Provide the (x, y) coordinate of the cell's center where the given text is located.  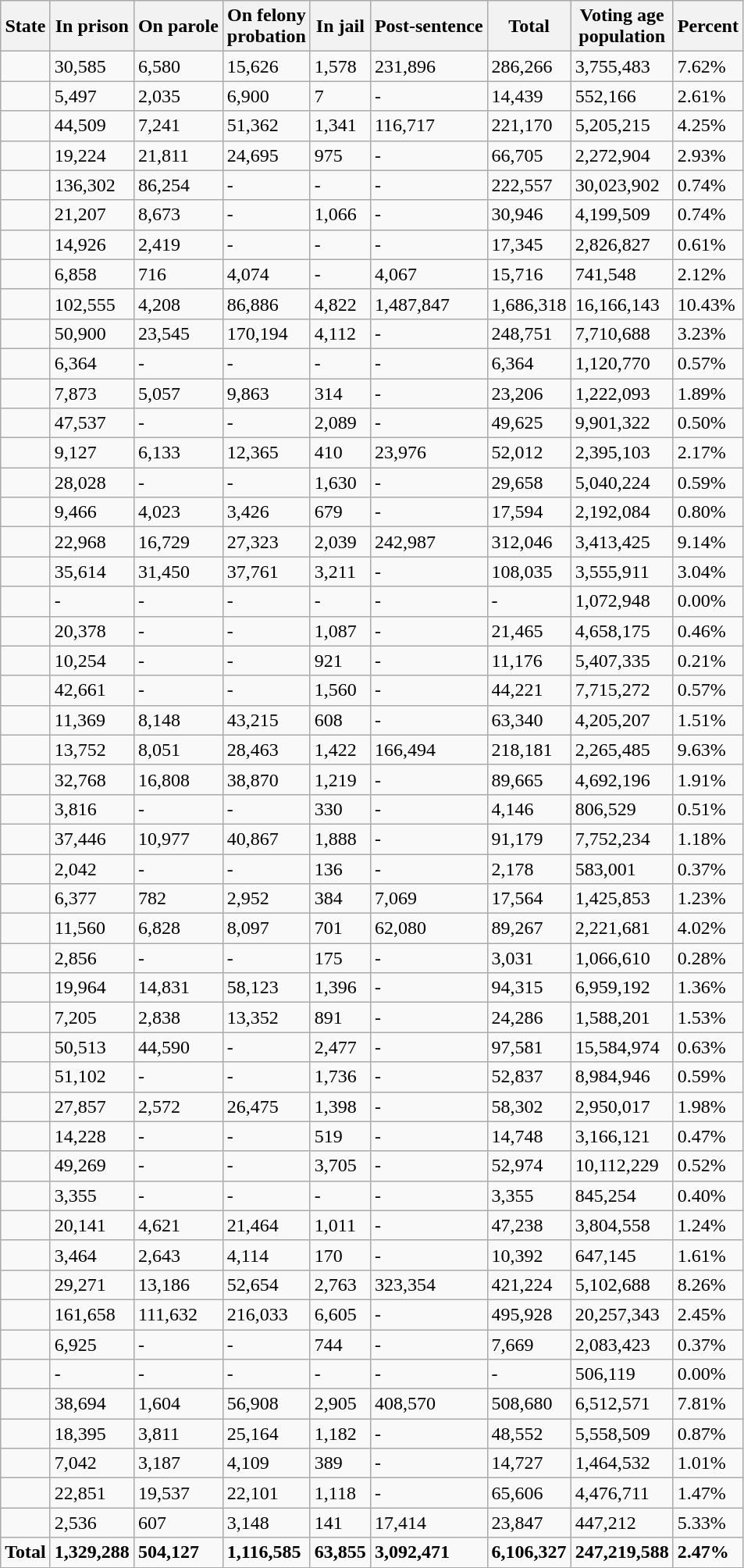
9,863 (266, 393)
35,614 (92, 572)
7,669 (529, 1344)
47,537 (92, 423)
16,729 (178, 542)
116,717 (429, 126)
23,206 (529, 393)
286,266 (529, 66)
3,413,425 (621, 542)
25,164 (266, 1434)
2,536 (92, 1523)
7,710,688 (621, 333)
4,205,207 (621, 720)
49,625 (529, 423)
7,042 (92, 1463)
136 (340, 869)
1.53% (707, 1017)
10,977 (178, 839)
47,238 (529, 1225)
4,199,509 (621, 215)
1,329,288 (92, 1552)
0.80% (707, 512)
1,398 (340, 1107)
37,446 (92, 839)
552,166 (621, 96)
11,369 (92, 720)
111,632 (178, 1314)
0.51% (707, 809)
495,928 (529, 1314)
3,816 (92, 809)
389 (340, 1463)
4,112 (340, 333)
9,466 (92, 512)
2.47% (707, 1552)
20,141 (92, 1225)
504,127 (178, 1552)
4,621 (178, 1225)
3,555,911 (621, 572)
58,302 (529, 1107)
1,118 (340, 1493)
1,116,585 (266, 1552)
9.63% (707, 750)
17,594 (529, 512)
On parole (178, 27)
31,450 (178, 572)
5,407,335 (621, 661)
1,396 (340, 988)
30,023,902 (621, 185)
21,207 (92, 215)
19,224 (92, 155)
22,851 (92, 1493)
3,187 (178, 1463)
247,219,588 (621, 1552)
921 (340, 661)
2,272,904 (621, 155)
19,964 (92, 988)
0.63% (707, 1047)
6,133 (178, 453)
1,422 (340, 750)
506,119 (621, 1374)
22,101 (266, 1493)
16,166,143 (621, 304)
136,302 (92, 185)
1,182 (340, 1434)
11,560 (92, 928)
7 (340, 96)
4,476,711 (621, 1493)
0.40% (707, 1196)
410 (340, 453)
2,477 (340, 1047)
314 (340, 393)
2,042 (92, 869)
56,908 (266, 1404)
State (26, 27)
2.93% (707, 155)
2,035 (178, 96)
1.91% (707, 779)
2,192,084 (621, 512)
6,106,327 (529, 1552)
6,377 (92, 899)
14,926 (92, 244)
3,755,483 (621, 66)
2,572 (178, 1107)
1.24% (707, 1225)
2,950,017 (621, 1107)
3,031 (529, 958)
679 (340, 512)
0.50% (707, 423)
3.23% (707, 333)
2,826,827 (621, 244)
21,465 (529, 631)
608 (340, 720)
323,354 (429, 1285)
8,051 (178, 750)
8,148 (178, 720)
5,558,509 (621, 1434)
1,120,770 (621, 363)
1,066 (340, 215)
312,046 (529, 542)
14,727 (529, 1463)
3,705 (340, 1166)
170 (340, 1255)
63,340 (529, 720)
647,145 (621, 1255)
1,341 (340, 126)
6,959,192 (621, 988)
108,035 (529, 572)
4,146 (529, 809)
231,896 (429, 66)
10,112,229 (621, 1166)
9,901,322 (621, 423)
24,695 (266, 155)
2,089 (340, 423)
519 (340, 1136)
62,080 (429, 928)
51,102 (92, 1077)
2,856 (92, 958)
7.81% (707, 1404)
4,208 (178, 304)
2,763 (340, 1285)
2.45% (707, 1314)
2,643 (178, 1255)
In prison (92, 27)
6,925 (92, 1344)
845,254 (621, 1196)
29,271 (92, 1285)
4,109 (266, 1463)
1,588,201 (621, 1017)
421,224 (529, 1285)
408,570 (429, 1404)
6,580 (178, 66)
23,976 (429, 453)
0.87% (707, 1434)
1,011 (340, 1225)
7,752,234 (621, 839)
1,425,853 (621, 899)
330 (340, 809)
19,537 (178, 1493)
0.46% (707, 631)
44,221 (529, 690)
161,658 (92, 1314)
44,590 (178, 1047)
806,529 (621, 809)
3,211 (340, 572)
218,181 (529, 750)
170,194 (266, 333)
744 (340, 1344)
7,241 (178, 126)
1.23% (707, 899)
52,837 (529, 1077)
37,761 (266, 572)
891 (340, 1017)
242,987 (429, 542)
1.01% (707, 1463)
1.47% (707, 1493)
38,694 (92, 1404)
6,605 (340, 1314)
1.36% (707, 988)
58,123 (266, 988)
7,205 (92, 1017)
20,378 (92, 631)
7,069 (429, 899)
8.26% (707, 1285)
97,581 (529, 1047)
782 (178, 899)
141 (340, 1523)
23,847 (529, 1523)
28,463 (266, 750)
24,286 (529, 1017)
3,092,471 (429, 1552)
2,221,681 (621, 928)
22,968 (92, 542)
16,808 (178, 779)
7,873 (92, 393)
1,578 (340, 66)
30,946 (529, 215)
102,555 (92, 304)
2,039 (340, 542)
11,176 (529, 661)
5,057 (178, 393)
28,028 (92, 483)
221,170 (529, 126)
7,715,272 (621, 690)
1,066,610 (621, 958)
4.02% (707, 928)
10,392 (529, 1255)
975 (340, 155)
40,867 (266, 839)
50,900 (92, 333)
1,686,318 (529, 304)
32,768 (92, 779)
14,439 (529, 96)
3,426 (266, 512)
91,179 (529, 839)
1.98% (707, 1107)
2,419 (178, 244)
18,395 (92, 1434)
27,323 (266, 542)
6,512,571 (621, 1404)
17,414 (429, 1523)
52,654 (266, 1285)
0.28% (707, 958)
15,626 (266, 66)
3,148 (266, 1523)
0.61% (707, 244)
5,102,688 (621, 1285)
49,269 (92, 1166)
216,033 (266, 1314)
23,545 (178, 333)
1,736 (340, 1077)
1.18% (707, 839)
607 (178, 1523)
10,254 (92, 661)
2,952 (266, 899)
On felonyprobation (266, 27)
5,205,215 (621, 126)
0.21% (707, 661)
1,630 (340, 483)
1,487,847 (429, 304)
5,040,224 (621, 483)
13,752 (92, 750)
17,345 (529, 244)
1,087 (340, 631)
52,012 (529, 453)
94,315 (529, 988)
3,811 (178, 1434)
716 (178, 274)
21,464 (266, 1225)
166,494 (429, 750)
Percent (707, 27)
2,838 (178, 1017)
2.61% (707, 96)
3,804,558 (621, 1225)
2,178 (529, 869)
4,692,196 (621, 779)
9.14% (707, 542)
701 (340, 928)
8,097 (266, 928)
447,212 (621, 1523)
21,811 (178, 155)
2.17% (707, 453)
Post-sentence (429, 27)
175 (340, 958)
30,585 (92, 66)
2,395,103 (621, 453)
13,186 (178, 1285)
4,822 (340, 304)
66,705 (529, 155)
10.43% (707, 304)
15,716 (529, 274)
4.25% (707, 126)
5.33% (707, 1523)
86,886 (266, 304)
43,215 (266, 720)
48,552 (529, 1434)
14,748 (529, 1136)
9,127 (92, 453)
86,254 (178, 185)
4,023 (178, 512)
65,606 (529, 1493)
1.61% (707, 1255)
3,464 (92, 1255)
1,219 (340, 779)
42,661 (92, 690)
In jail (340, 27)
1,072,948 (621, 601)
1,222,093 (621, 393)
2,265,485 (621, 750)
0.47% (707, 1136)
6,828 (178, 928)
4,067 (429, 274)
1,560 (340, 690)
26,475 (266, 1107)
89,267 (529, 928)
3,166,121 (621, 1136)
38,870 (266, 779)
3.04% (707, 572)
384 (340, 899)
4,658,175 (621, 631)
50,513 (92, 1047)
20,257,343 (621, 1314)
63,855 (340, 1552)
4,114 (266, 1255)
1.51% (707, 720)
12,365 (266, 453)
14,831 (178, 988)
89,665 (529, 779)
44,509 (92, 126)
1,604 (178, 1404)
2.12% (707, 274)
248,751 (529, 333)
5,497 (92, 96)
4,074 (266, 274)
13,352 (266, 1017)
15,584,974 (621, 1047)
29,658 (529, 483)
14,228 (92, 1136)
17,564 (529, 899)
27,857 (92, 1107)
6,858 (92, 274)
0.52% (707, 1166)
52,974 (529, 1166)
1.89% (707, 393)
6,900 (266, 96)
2,905 (340, 1404)
8,673 (178, 215)
222,557 (529, 185)
583,001 (621, 869)
7.62% (707, 66)
1,464,532 (621, 1463)
508,680 (529, 1404)
51,362 (266, 126)
Voting agepopulation (621, 27)
1,888 (340, 839)
8,984,946 (621, 1077)
741,548 (621, 274)
2,083,423 (621, 1344)
